Detect which cell encompasses the target text, then output its [X, Y] center coordinate. 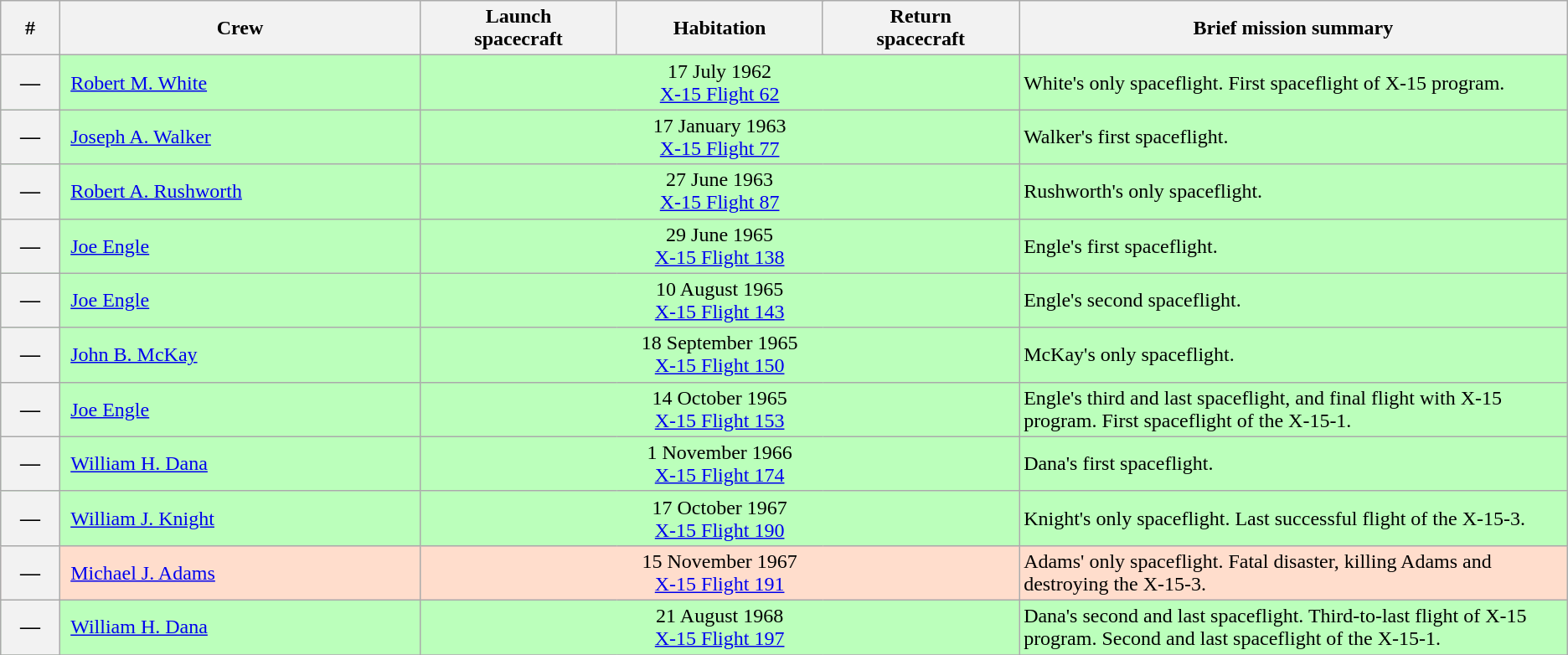
Walker's first spaceflight. [1293, 137]
17 October 1967 X-15 Flight 190 [720, 518]
White's only spaceflight. First spaceflight of X-15 program. [1293, 82]
McKay's only spaceflight. [1293, 355]
Joseph A. Walker [240, 137]
Engle's first spaceflight. [1293, 246]
Launchspacecraft [519, 28]
Adams' only spaceflight. Fatal disaster, killing Adams and destroying the X-15-3. [1293, 573]
John B. McKay [240, 355]
Michael J. Adams [240, 573]
15 November 1967 X-15 Flight 191 [720, 573]
Brief mission summary [1293, 28]
Robert A. Rushworth [240, 191]
# [30, 28]
Engle's third and last spaceflight, and final flight with X-15 program. First spaceflight of the X-15-1. [1293, 409]
1 November 1966 X-15 Flight 174 [720, 464]
Robert M. White [240, 82]
17 July 1962 X-15 Flight 62 [720, 82]
Crew [240, 28]
10 August 1965 X-15 Flight 143 [720, 300]
Dana's first spaceflight. [1293, 464]
17 January 1963 X-15 Flight 77 [720, 137]
14 October 1965 X-15 Flight 153 [720, 409]
Dana's second and last spaceflight. Third-to-last flight of X-15 program. Second and last spaceflight of the X-15-1. [1293, 627]
29 June 1965 X-15 Flight 138 [720, 246]
Rushworth's only spaceflight. [1293, 191]
Engle's second spaceflight. [1293, 300]
Habitation [720, 28]
18 September 1965 X-15 Flight 150 [720, 355]
21 August 1968 X-15 Flight 197 [720, 627]
Returnspacecraft [921, 28]
William J. Knight [240, 518]
Knight's only spaceflight. Last successful flight of the X-15-3. [1293, 518]
27 June 1963 X-15 Flight 87 [720, 191]
